Capture the cell that displays the provided text and extract its [X, Y] central coordinate. 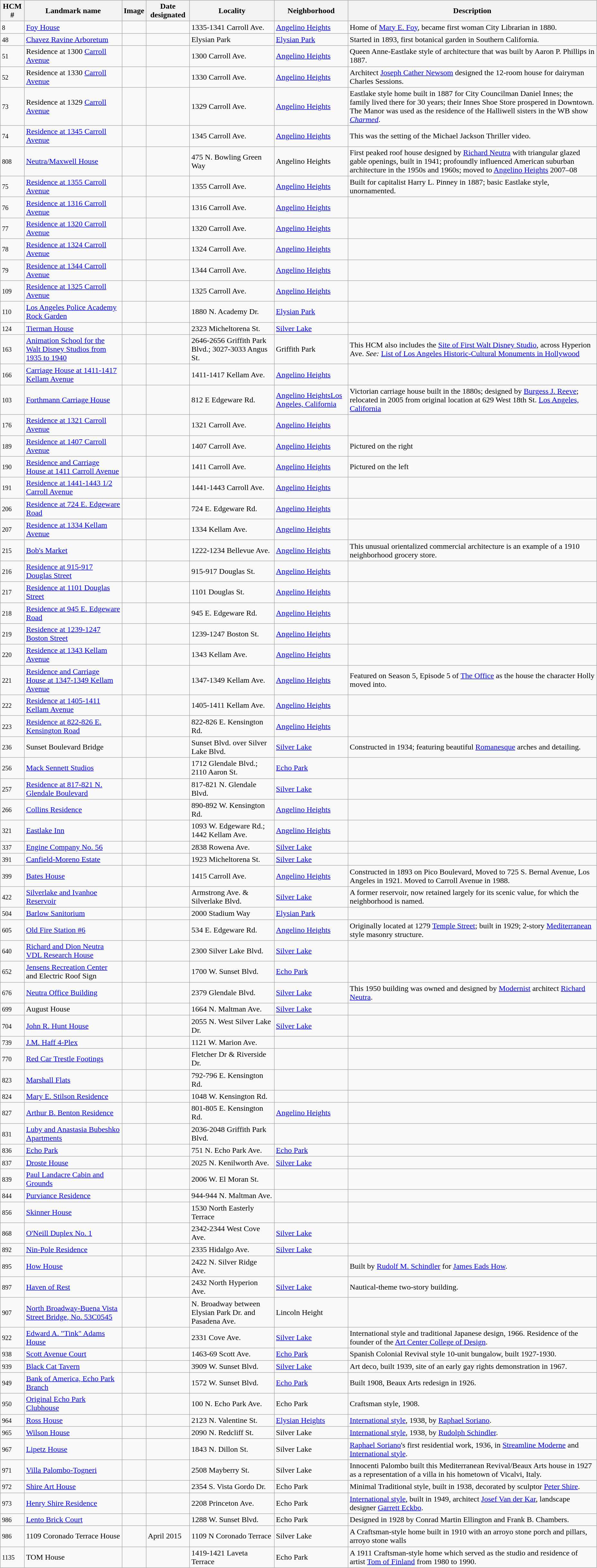
1109 Coronado Terrace House [73, 1536]
Ross House [73, 1420]
191 [12, 487]
Mary E. Stilson Residence [73, 1096]
Constructed in 1893 on Pico Boulevard, Moved to 725 S. Bernal Avenue, Los Angeles in 1921. Moved to Carroll Avenue in 1988. [472, 876]
1463-69 Scott Ave. [232, 1354]
2508 Mayberry St. [232, 1470]
801-805 E. Kensington Rd. [232, 1113]
827 [12, 1113]
Residence at 1321 Carroll Avenue [73, 425]
Built 1908, Beaux Arts redesign in 1926. [472, 1383]
Chavez Ravine Arboretum [73, 39]
Queen Anne-Eastlake style of architecture that was built by Aaron P. Phillips in 1887. [472, 56]
Nautical-theme two-story building. [472, 1287]
1343 Kellam Ave. [232, 655]
1135 [12, 1557]
Lento Brick Court [73, 1520]
1407 Carroll Ave. [232, 446]
1411 Carroll Ave. [232, 467]
2646-2656 Griffith Park Blvd.; 3027-3033 Angus St. [232, 349]
219 [12, 634]
266 [12, 810]
704 [12, 1026]
52 [12, 77]
109 [12, 291]
965 [12, 1432]
Skinner House [73, 1212]
640 [12, 951]
Residence at 724 E. Edgeware Road [73, 509]
868 [12, 1233]
221 [12, 680]
399 [12, 876]
73 [12, 107]
Haven of Rest [73, 1287]
Scott Avenue Court [73, 1354]
Lincoln Height [311, 1312]
Villa Palombo-Togneri [73, 1470]
Residence at 1355 Carroll Avenue [73, 186]
Red Car Trestle Footings [73, 1059]
1101 Douglas St. [232, 592]
100 N. Echo Park Ave. [232, 1404]
207 [12, 529]
Residence at 1405-1411 Kellam Avenue [73, 705]
1572 W. Sunset Blvd. [232, 1383]
3909 W. Sunset Blvd. [232, 1366]
1700 W. Sunset Blvd. [232, 972]
Edward A. "Tink" Adams House [73, 1338]
Craftsman style, 1908. [472, 1404]
217 [12, 592]
International style, built in 1949, architect Josef Van der Kar, landscape designer Garrett Eckbo. [472, 1503]
This unusual orientalized commercial architecture is an example of a 1910 neighborhood grocery store. [472, 550]
215 [12, 550]
1316 Carroll Ave. [232, 207]
Barlow Sanitorium [73, 913]
Original Echo Park Clubhouse [73, 1404]
Residence at 1316 Carroll Avenue [73, 207]
337 [12, 847]
504 [12, 913]
Art deco, built 1939, site of an early gay rights demonstration in 1967. [472, 1366]
Old Fire Station #6 [73, 930]
2006 W. El Moran St. [232, 1179]
166 [12, 374]
How House [73, 1266]
Residence and Carriage House at 1411 Carroll Avenue [73, 467]
949 [12, 1383]
808 [12, 161]
823 [12, 1080]
1335-1341 Carroll Ave. [232, 27]
103 [12, 400]
944-944 N. Maltman Ave. [232, 1196]
HCM # [12, 11]
605 [12, 930]
222 [12, 705]
824 [12, 1096]
Bob's Market [73, 550]
915-917 Douglas St. [232, 571]
2422 N. Silver Ridge Ave. [232, 1266]
2335 Hidalgo Ave. [232, 1250]
Built for capitalist Harry L. Pinney in 1887; basic Eastlake style, unornamented. [472, 186]
844 [12, 1196]
1405-1411 Kellam Ave. [232, 705]
Home of Mary E. Foy, became first woman City Librarian in 1880. [472, 27]
Date designated [168, 11]
475 N. Bowling Green Way [232, 161]
837 [12, 1162]
922 [12, 1338]
1712 Glendale Blvd.; 2110 Aaron St. [232, 768]
1530 North Easterly Terrace [232, 1212]
Neutra/Maxwell House [73, 161]
724 E. Edgeware Rd. [232, 509]
Angelino HeightsLos Angeles, California [311, 400]
Silverlake and Ivanhoe Reservoir [73, 897]
A Craftsman-style home built in 1910 with an arroyo stone porch and pillars, arroyo stone walls [472, 1536]
2208 Princeton Ave. [232, 1503]
Shire Art House [73, 1486]
1347-1349 Kellam Ave. [232, 680]
Nin-Pole Residence [73, 1250]
895 [12, 1266]
John R. Hunt House [73, 1026]
938 [12, 1354]
Black Cat Tavern [73, 1366]
Henry Shire Residence [73, 1503]
2331 Cove Ave. [232, 1338]
1324 Carroll Ave. [232, 249]
2323 Micheltorena St. [232, 328]
77 [12, 228]
Elysian Heights [311, 1420]
Sunset Boulevard Bridge [73, 747]
1415 Carroll Ave. [232, 876]
Description [472, 11]
950 [12, 1404]
Residence at 1345 Carroll Avenue [73, 136]
Residence at 1325 Carroll Avenue [73, 291]
1320 Carroll Ave. [232, 228]
939 [12, 1366]
1345 Carroll Ave. [232, 136]
1222-1234 Bellevue Ave. [232, 550]
51 [12, 56]
Residence at 1330 Carroll Avenue [73, 77]
Los Angeles Police Academy Rock Garden [73, 312]
792-796 E. Kensington Rd. [232, 1080]
1923 Micheltorena St. [232, 859]
Canfield-Moreno Estate [73, 859]
836 [12, 1150]
945 E. Edgeware Rd. [232, 613]
1355 Carroll Ave. [232, 186]
Residence and Carriage House at 1347-1349 Kellam Avenue [73, 680]
831 [12, 1134]
Residence at 1324 Carroll Avenue [73, 249]
Jensens Recreation Center and Electric Roof Sign [73, 972]
Built by Rudolf M. Schindler for James Eads How. [472, 1266]
Mack Sennett Studios [73, 768]
Paul Landacre Cabin and Grounds [73, 1179]
652 [12, 972]
856 [12, 1212]
Residence at 1329 Carroll Avenue [73, 107]
Neutra Office Building [73, 993]
176 [12, 425]
2123 N. Valentine St. [232, 1420]
1109 N Coronado Terrace [232, 1536]
This was the setting of the Michael Jackson Thriller video. [472, 136]
O'Neill Duplex No. 1 [73, 1233]
Bates House [73, 876]
2432 North Hyperion Ave. [232, 1287]
Featured on Season 5, Episode 5 of The Office as the house the character Holly moved into. [472, 680]
This HCM also includes the Site of First Walt Disney Studio, across Hyperion Ave. See: List of Los Angeles Historic-Cultural Monuments in Hollywood [472, 349]
Collins Residence [73, 810]
817-821 N. Glendale Blvd. [232, 789]
Residence at 1407 Carroll Avenue [73, 446]
Tierman House [73, 328]
Purviance Residence [73, 1196]
Animation School for the Walt Disney Studios from 1935 to 1940 [73, 349]
1121 W. Marion Ave. [232, 1042]
Carriage House at 1411-1417 Kellam Avenue [73, 374]
1321 Carroll Ave. [232, 425]
48 [12, 39]
Residence at 1344 Carroll Avenue [73, 270]
189 [12, 446]
892 [12, 1250]
A former reservoir, now retained largely for its scenic value, for which the neighborhood is named. [472, 897]
1419-1421 Laveta Terrace [232, 1557]
J.M. Haff 4-Plex [73, 1042]
223 [12, 726]
International style, 1938, by Rudolph Schindler. [472, 1432]
Engine Company No. 56 [73, 847]
218 [12, 613]
971 [12, 1470]
Innocenti Palombo built this Mediterranean Revival/Beaux Arts house in 1927 as a representation of a villa in his hometown of Vicalvi, Italy. [472, 1470]
964 [12, 1420]
Minimal Traditional style, built in 1938, decorated by sculptor Peter Shire. [472, 1486]
967 [12, 1449]
1411-1417 Kellam Ave. [232, 374]
2838 Rowena Ave. [232, 847]
Bank of America, Echo Park Branch [73, 1383]
Image [134, 11]
Spanish Colonial Revival style 10-unit bungalow, built 1927-1930. [472, 1354]
Fletcher Dr & Riverside Dr. [232, 1059]
N. Broadway between Elysian Park Dr. and Pasadena Ave. [232, 1312]
534 E. Edgeware Rd. [232, 930]
Originally located at 1279 Temple Street; built in 1929; 2-story Mediterranean style masonry structure. [472, 930]
676 [12, 993]
2055 N. West Silver Lake Dr. [232, 1026]
Started in 1893, first botanical garden in Southern California. [472, 39]
236 [12, 747]
1843 N. Dillon St. [232, 1449]
Residence at 1343 Kellam Avenue [73, 655]
Raphael Soriano's first residential work, 1936, in Streamline Moderne and International style. [472, 1449]
699 [12, 1009]
1300 Carroll Ave. [232, 56]
391 [12, 859]
Forthmann Carriage House [73, 400]
890-892 W. Kensington Rd. [232, 810]
163 [12, 349]
1093 W. Edgeware Rd.; 1442 Kellam Ave. [232, 830]
Droste House [73, 1162]
Sunset Blvd. over Silver Lake Blvd. [232, 747]
1334 Kellam Ave. [232, 529]
75 [12, 186]
770 [12, 1059]
2025 N. Kenilworth Ave. [232, 1162]
839 [12, 1179]
Residence at 1334 Kellam Avenue [73, 529]
1344 Carroll Ave. [232, 270]
2379 Glendale Blvd. [232, 993]
Constructed in 1934; featuring beautiful Romanesque arches and detailing. [472, 747]
Foy House [73, 27]
Arthur B. Benton Residence [73, 1113]
April 2015 [168, 1536]
220 [12, 655]
2354 S. Vista Gordo Dr. [232, 1486]
Eastlake Inn [73, 830]
8 [12, 27]
79 [12, 270]
Residence at 1300 Carroll Avenue [73, 56]
751 N. Echo Park Ave. [232, 1150]
Luby and Anastasia Bubeshko Apartments [73, 1134]
110 [12, 312]
Residence at 1441-1443 1/2 Carroll Avenue [73, 487]
TOM House [73, 1557]
257 [12, 789]
Residence at 1320 Carroll Avenue [73, 228]
78 [12, 249]
1664 N. Maltman Ave. [232, 1009]
190 [12, 467]
Residence at 817-821 N. Glendale Boulevard [73, 789]
1329 Carroll Ave. [232, 107]
1330 Carroll Ave. [232, 77]
2036-2048 Griffith Park Blvd. [232, 1134]
Architect Joseph Cather Newsom designed the 12-room house for dairyman Charles Sessions. [472, 77]
Lipetz House [73, 1449]
Residence at 822-826 E. Kensington Road [73, 726]
Designed in 1928 by Conrad Martin Ellington and Frank B. Chambers. [472, 1520]
Griffith Park [311, 349]
Richard and Dion Neutra VDL Research House [73, 951]
973 [12, 1503]
1239-1247 Boston St. [232, 634]
206 [12, 509]
74 [12, 136]
This 1950 building was owned and designed by Modernist architect Richard Neutra. [472, 993]
422 [12, 897]
Neighborhood [311, 11]
812 E Edgeware Rd. [232, 400]
August House [73, 1009]
1048 W. Kensington Rd. [232, 1096]
897 [12, 1287]
Residence at 1101 Douglas Street [73, 592]
Residence at 1239-1247 Boston Street [73, 634]
Locality [232, 11]
2000 Stadium Way [232, 913]
Pictured on the left [472, 467]
1325 Carroll Ave. [232, 291]
Residence at 915-917 Douglas Street [73, 571]
124 [12, 328]
907 [12, 1312]
Wilson House [73, 1432]
International style, 1938, by Raphael Soriano. [472, 1420]
Residence at 945 E. Edgeware Road [73, 613]
822-826 E. Kensington Rd. [232, 726]
1441-1443 Carroll Ave. [232, 487]
76 [12, 207]
International style and traditional Japanese design, 1966. Residence of the founder of the Art Center College of Design. [472, 1338]
216 [12, 571]
256 [12, 768]
A 1911 Craftsman-style home which served as the studio and residence of artist Tom of Finland from 1980 to 1990. [472, 1557]
Landmark name [73, 11]
1880 N. Academy Dr. [232, 312]
972 [12, 1486]
321 [12, 830]
739 [12, 1042]
2300 Silver Lake Blvd. [232, 951]
Marshall Flats [73, 1080]
2090 N. Redcliff St. [232, 1432]
1288 W. Sunset Blvd. [232, 1520]
Pictured on the right [472, 446]
North Broadway-Buena Vista Street Bridge, No. 53C0545 [73, 1312]
Armstrong Ave. & Silverlake Blvd. [232, 897]
2342-2344 West Cove Ave. [232, 1233]
